Determine the (X, Y) coordinate at the center of the cell enclosing the given text.  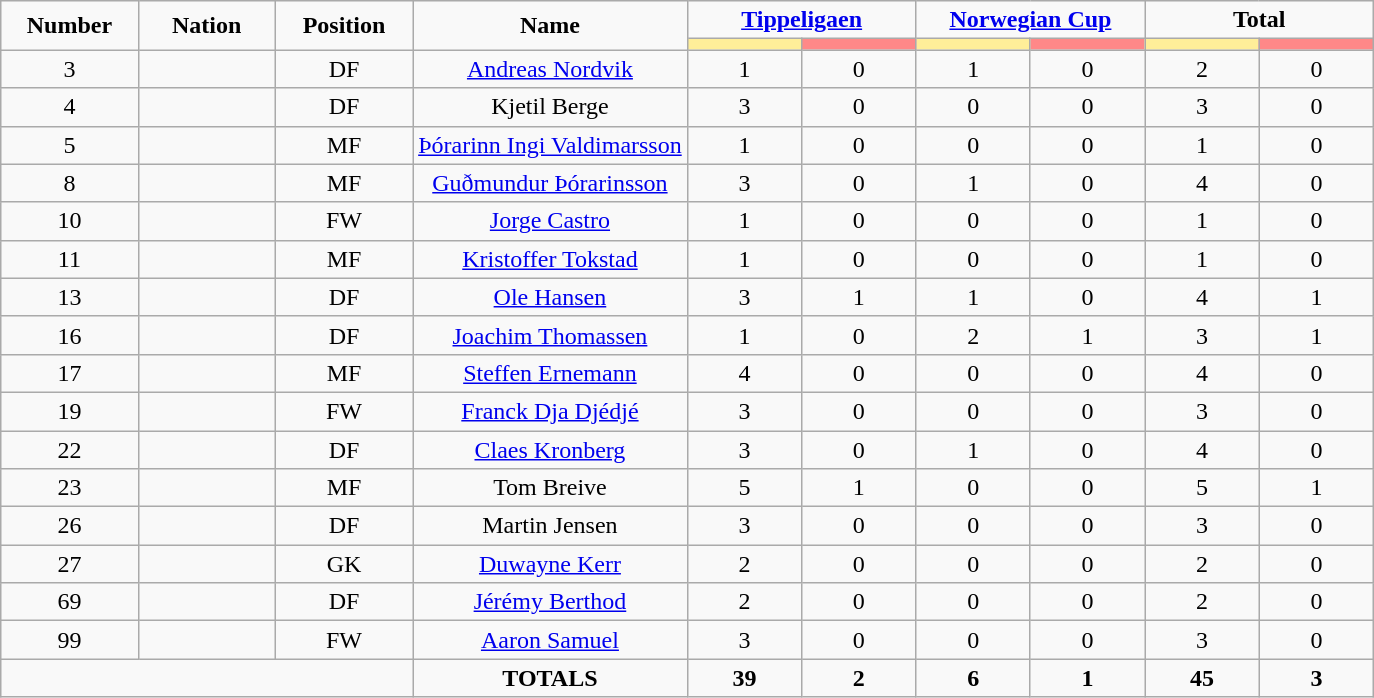
Jérémy Berthod (550, 602)
26 (70, 526)
Franck Dja Djédjé (550, 411)
11 (70, 259)
22 (70, 449)
99 (70, 640)
Joachim Thomassen (550, 335)
16 (70, 335)
GK (344, 564)
13 (70, 297)
TOTALS (550, 678)
Kristoffer Tokstad (550, 259)
Jorge Castro (550, 221)
Tom Breive (550, 488)
Andreas Nordvik (550, 69)
19 (70, 411)
Number (70, 26)
45 (1202, 678)
27 (70, 564)
Duwayne Kerr (550, 564)
Kjetil Berge (550, 107)
Ole Hansen (550, 297)
17 (70, 373)
39 (744, 678)
Name (550, 26)
23 (70, 488)
10 (70, 221)
Steffen Ernemann (550, 373)
Guðmundur Þórarinsson (550, 183)
Norwegian Cup (1030, 20)
Position (344, 26)
Aaron Samuel (550, 640)
8 (70, 183)
Claes Kronberg (550, 449)
Total (1260, 20)
Martin Jensen (550, 526)
Þórarinn Ingi Valdimarsson (550, 145)
Nation (206, 26)
Tippeligaen (802, 20)
6 (973, 678)
69 (70, 602)
